For the text-containing cell, return its midpoint in [X, Y] coordinate format. 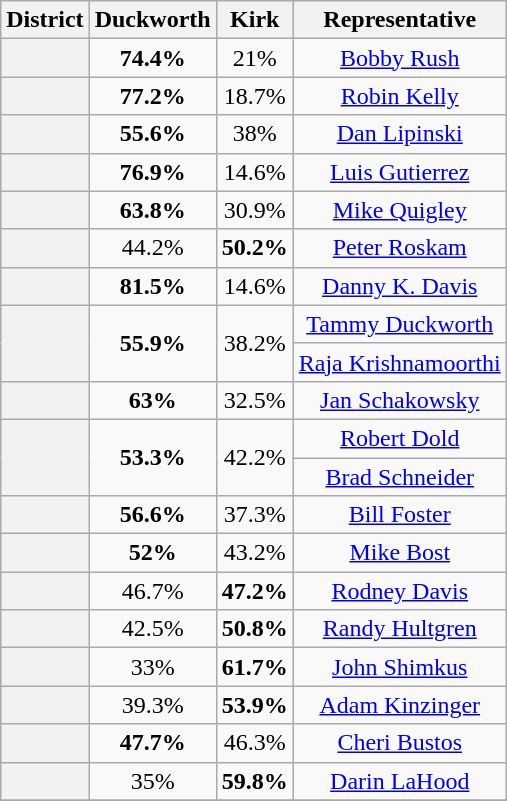
59.8% [254, 781]
Cheri Bustos [400, 743]
81.5% [152, 286]
53.9% [254, 705]
44.2% [152, 248]
55.6% [152, 134]
John Shimkus [400, 667]
Luis Gutierrez [400, 172]
Mike Quigley [400, 210]
Peter Roskam [400, 248]
50.2% [254, 248]
76.9% [152, 172]
Kirk [254, 20]
30.9% [254, 210]
Adam Kinzinger [400, 705]
Robert Dold [400, 438]
18.7% [254, 96]
32.5% [254, 400]
38.2% [254, 343]
Danny K. Davis [400, 286]
42.5% [152, 629]
46.7% [152, 591]
Dan Lipinski [400, 134]
63% [152, 400]
43.2% [254, 553]
Bill Foster [400, 515]
33% [152, 667]
50.8% [254, 629]
46.3% [254, 743]
Randy Hultgren [400, 629]
53.3% [152, 457]
Mike Bost [400, 553]
District [45, 20]
Robin Kelly [400, 96]
Duckworth [152, 20]
Tammy Duckworth [400, 324]
Bobby Rush [400, 58]
56.6% [152, 515]
74.4% [152, 58]
Rodney Davis [400, 591]
Brad Schneider [400, 477]
39.3% [152, 705]
63.8% [152, 210]
Representative [400, 20]
61.7% [254, 667]
Jan Schakowsky [400, 400]
55.9% [152, 343]
37.3% [254, 515]
47.7% [152, 743]
38% [254, 134]
Darin LaHood [400, 781]
47.2% [254, 591]
42.2% [254, 457]
21% [254, 58]
Raja Krishnamoorthi [400, 362]
35% [152, 781]
77.2% [152, 96]
52% [152, 553]
